Pinpoint the cell where the given text exists, returning its (x, y) midpoint coordinate. 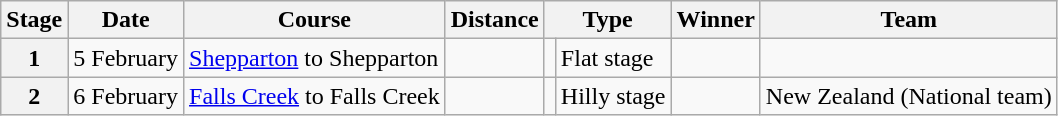
Falls Creek to Falls Creek (315, 96)
Hilly stage (613, 96)
Course (315, 20)
1 (34, 58)
2 (34, 96)
Date (126, 20)
Distance (494, 20)
Winner (716, 20)
Stage (34, 20)
Type (608, 20)
Team (908, 20)
New Zealand (National team) (908, 96)
Shepparton to Shepparton (315, 58)
6 February (126, 96)
5 February (126, 58)
Flat stage (613, 58)
